Pinpoint the cell where the given text exists, returning its (X, Y) midpoint coordinate. 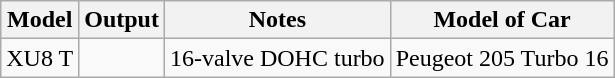
Output (122, 20)
XU8 T (40, 58)
Notes (277, 20)
Model of Car (502, 20)
16-valve DOHC turbo (277, 58)
Peugeot 205 Turbo 16 (502, 58)
Model (40, 20)
